For the text-containing cell, return its midpoint in [X, Y] coordinate format. 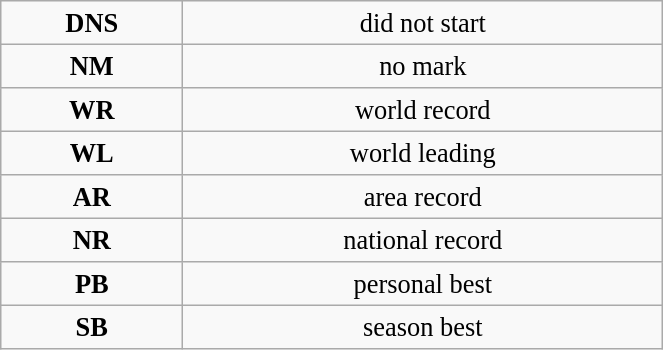
DNS [92, 22]
did not start [423, 22]
NR [92, 240]
area record [423, 197]
WR [92, 109]
WL [92, 153]
no mark [423, 66]
personal best [423, 284]
SB [92, 327]
PB [92, 284]
season best [423, 327]
world record [423, 109]
AR [92, 197]
NM [92, 66]
world leading [423, 153]
national record [423, 240]
